Provide the [x, y] coordinate of the cell's center where the given text is located.  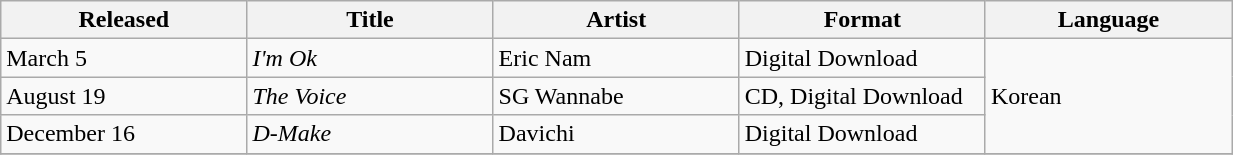
Language [1108, 20]
SG Wannabe [616, 96]
August 19 [124, 96]
Korean [1108, 96]
CD, Digital Download [862, 96]
I'm Ok [370, 58]
The Voice [370, 96]
Title [370, 20]
Eric Nam [616, 58]
Released [124, 20]
Artist [616, 20]
December 16 [124, 134]
Davichi [616, 134]
D-Make [370, 134]
Format [862, 20]
March 5 [124, 58]
